Detect which cell encompasses the target text, then output its [x, y] center coordinate. 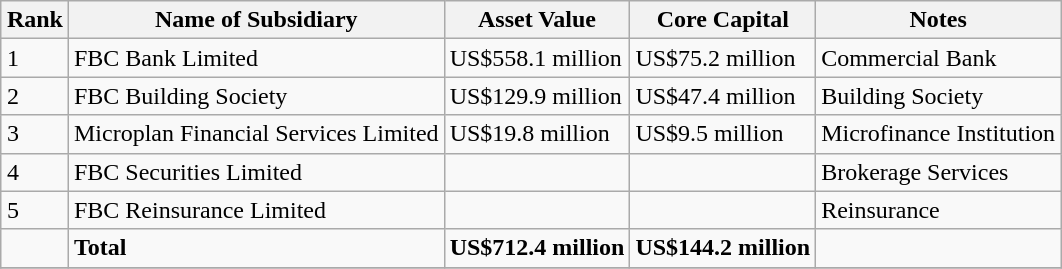
Commercial Bank [938, 58]
US$144.2 million [723, 248]
FBC Reinsurance Limited [256, 210]
2 [34, 96]
Core Capital [723, 20]
Building Society [938, 96]
FBC Securities Limited [256, 172]
Microplan Financial Services Limited [256, 134]
US$9.5 million [723, 134]
Name of Subsidiary [256, 20]
US$712.4 million [537, 248]
US$47.4 million [723, 96]
Brokerage Services [938, 172]
Total [256, 248]
FBC Bank Limited [256, 58]
Reinsurance [938, 210]
3 [34, 134]
US$129.9 million [537, 96]
5 [34, 210]
Notes [938, 20]
Rank [34, 20]
US$75.2 million [723, 58]
Asset Value [537, 20]
FBC Building Society [256, 96]
Microfinance Institution [938, 134]
US$558.1 million [537, 58]
US$19.8 million [537, 134]
4 [34, 172]
1 [34, 58]
